Extract the [x, y] coordinate from the center of the cell holding the provided text.  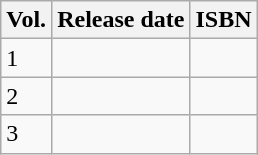
ISBN [224, 20]
Release date [121, 20]
3 [26, 134]
2 [26, 96]
1 [26, 58]
Vol. [26, 20]
